Capture the cell that displays the provided text and extract its [x, y] central coordinate. 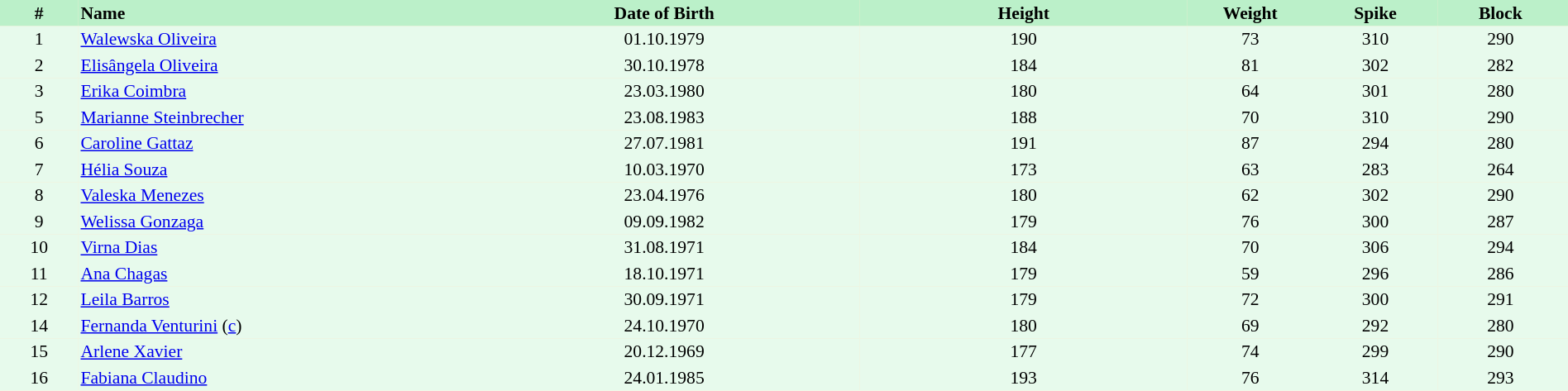
314 [1374, 378]
59 [1250, 274]
Name [273, 13]
72 [1250, 299]
Block [1500, 13]
23.08.1983 [664, 117]
306 [1374, 248]
Spike [1374, 13]
81 [1250, 65]
283 [1374, 169]
Height [1024, 13]
264 [1500, 169]
31.08.1971 [664, 248]
15 [39, 352]
8 [39, 195]
73 [1250, 40]
296 [1374, 274]
62 [1250, 195]
30.09.1971 [664, 299]
Elisângela Oliveira [273, 65]
10 [39, 248]
01.10.1979 [664, 40]
Marianne Steinbrecher [273, 117]
193 [1024, 378]
23.03.1980 [664, 91]
16 [39, 378]
Ana Chagas [273, 274]
Fabiana Claudino [273, 378]
Valeska Menezes [273, 195]
Weight [1250, 13]
Virna Dias [273, 248]
27.07.1981 [664, 144]
5 [39, 117]
09.09.1982 [664, 222]
Leila Barros [273, 299]
Erika Coimbra [273, 91]
Hélia Souza [273, 169]
24.10.1970 [664, 326]
173 [1024, 169]
64 [1250, 91]
1 [39, 40]
293 [1500, 378]
2 [39, 65]
23.04.1976 [664, 195]
74 [1250, 352]
301 [1374, 91]
Arlene Xavier [273, 352]
282 [1500, 65]
30.10.1978 [664, 65]
18.10.1971 [664, 274]
Walewska Oliveira [273, 40]
299 [1374, 352]
14 [39, 326]
Date of Birth [664, 13]
Welissa Gonzaga [273, 222]
292 [1374, 326]
10.03.1970 [664, 169]
188 [1024, 117]
291 [1500, 299]
191 [1024, 144]
11 [39, 274]
286 [1500, 274]
Fernanda Venturini (c) [273, 326]
69 [1250, 326]
24.01.1985 [664, 378]
87 [1250, 144]
3 [39, 91]
63 [1250, 169]
7 [39, 169]
6 [39, 144]
190 [1024, 40]
177 [1024, 352]
20.12.1969 [664, 352]
Caroline Gattaz [273, 144]
12 [39, 299]
287 [1500, 222]
# [39, 13]
9 [39, 222]
